From the cell containing the given text, extract its center point as [X, Y] coordinate. 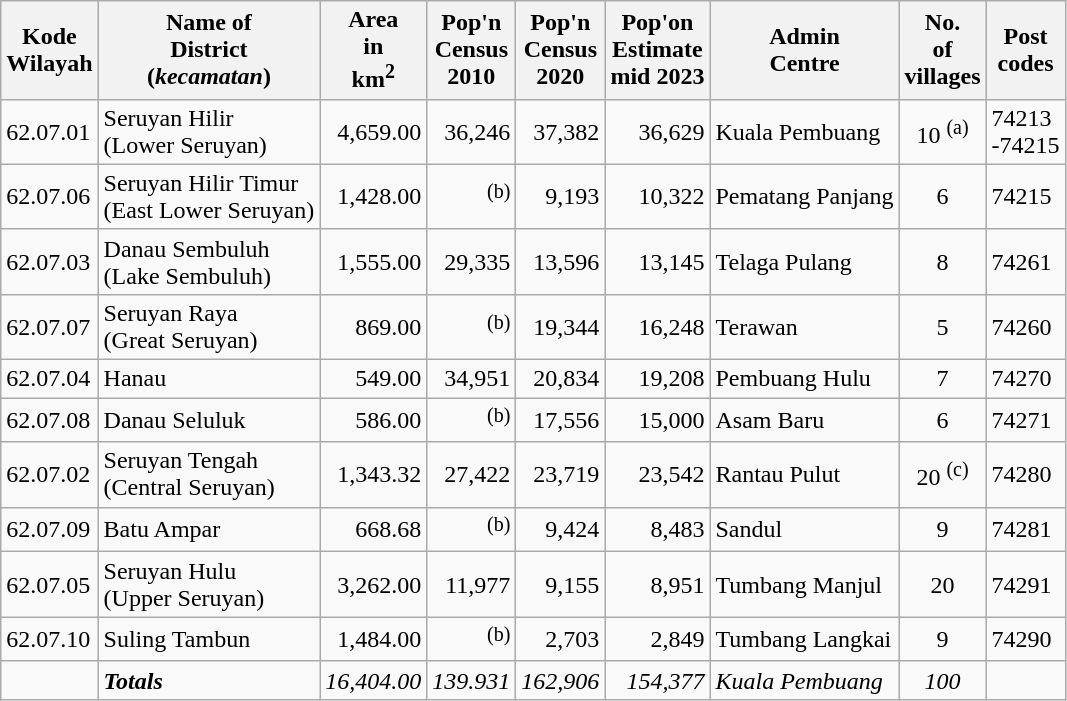
Area inkm2 [374, 50]
Pop'nCensus2010 [472, 50]
Hanau [209, 379]
Telaga Pulang [804, 262]
549.00 [374, 379]
19,344 [560, 326]
Batu Ampar [209, 530]
1,484.00 [374, 640]
29,335 [472, 262]
Rantau Pulut [804, 474]
Pop'nCensus2020 [560, 50]
20 (c) [942, 474]
Sandul [804, 530]
13,145 [658, 262]
37,382 [560, 132]
Terawan [804, 326]
10 (a) [942, 132]
74270 [1026, 379]
23,719 [560, 474]
62.07.03 [50, 262]
Kode Wilayah [50, 50]
62.07.04 [50, 379]
100 [942, 680]
Totals [209, 680]
27,422 [472, 474]
869.00 [374, 326]
8 [942, 262]
23,542 [658, 474]
Seruyan Hulu (Upper Seruyan) [209, 584]
34,951 [472, 379]
16,248 [658, 326]
74290 [1026, 640]
74215 [1026, 196]
5 [942, 326]
2,703 [560, 640]
20 [942, 584]
Seruyan Hilir Timur (East Lower Seruyan) [209, 196]
62.07.05 [50, 584]
36,629 [658, 132]
1,343.32 [374, 474]
Tumbang Langkai [804, 640]
Suling Tambun [209, 640]
15,000 [658, 420]
8,951 [658, 584]
139.931 [472, 680]
4,659.00 [374, 132]
36,246 [472, 132]
74213-74215 [1026, 132]
16,404.00 [374, 680]
74281 [1026, 530]
7 [942, 379]
2,849 [658, 640]
74260 [1026, 326]
62.07.08 [50, 420]
74291 [1026, 584]
17,556 [560, 420]
Danau Sembuluh (Lake Sembuluh) [209, 262]
74261 [1026, 262]
Name ofDistrict(kecamatan) [209, 50]
62.07.01 [50, 132]
9,424 [560, 530]
Seruyan Raya (Great Seruyan) [209, 326]
Seruyan Tengah (Central Seruyan) [209, 474]
9,155 [560, 584]
62.07.09 [50, 530]
586.00 [374, 420]
13,596 [560, 262]
162,906 [560, 680]
8,483 [658, 530]
No.ofvillages [942, 50]
9,193 [560, 196]
Danau Seluluk [209, 420]
1,428.00 [374, 196]
Asam Baru [804, 420]
AdminCentre [804, 50]
62.07.07 [50, 326]
Tumbang Manjul [804, 584]
Seruyan Hilir (Lower Seruyan) [209, 132]
1,555.00 [374, 262]
20,834 [560, 379]
668.68 [374, 530]
62.07.06 [50, 196]
74271 [1026, 420]
154,377 [658, 680]
74280 [1026, 474]
Pematang Panjang [804, 196]
Postcodes [1026, 50]
Pop'onEstimatemid 2023 [658, 50]
62.07.02 [50, 474]
19,208 [658, 379]
10,322 [658, 196]
11,977 [472, 584]
62.07.10 [50, 640]
3,262.00 [374, 584]
Pembuang Hulu [804, 379]
